Find where the given text appears and provide that cell's center as (X, Y) coordinate. 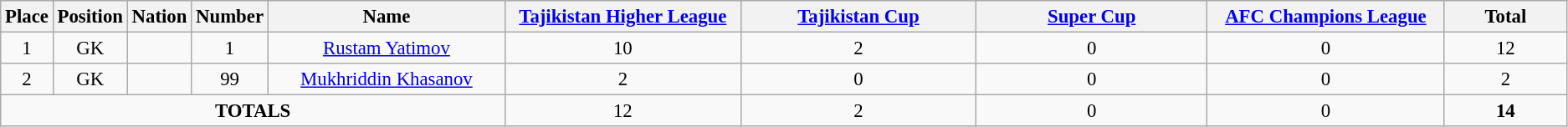
Place (27, 17)
AFC Champions League (1326, 17)
99 (230, 79)
Name (387, 17)
Position (90, 17)
Nation (159, 17)
Number (230, 17)
Tajikistan Higher League (623, 17)
Super Cup (1092, 17)
TOTALS (253, 111)
Tajikistan Cup (858, 17)
Mukhriddin Khasanov (387, 79)
Total (1505, 17)
10 (623, 48)
Rustam Yatimov (387, 48)
14 (1505, 111)
